For the text-containing cell, return its midpoint in [x, y] coordinate format. 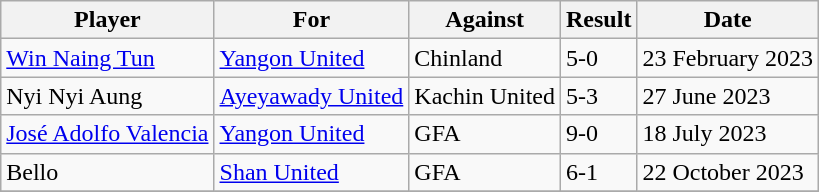
18 July 2023 [728, 134]
Kachin United [485, 96]
22 October 2023 [728, 172]
Player [108, 20]
27 June 2023 [728, 96]
For [312, 20]
Win Naing Tun [108, 58]
9-0 [599, 134]
6-1 [599, 172]
Shan United [312, 172]
Against [485, 20]
Chinland [485, 58]
José Adolfo Valencia [108, 134]
Date [728, 20]
23 February 2023 [728, 58]
5-3 [599, 96]
5-0 [599, 58]
Nyi Nyi Aung [108, 96]
Bello [108, 172]
Result [599, 20]
Ayeyawady United [312, 96]
